Detect which cell encompasses the target text, then output its (x, y) center coordinate. 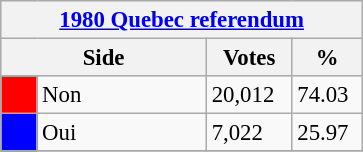
Votes (249, 58)
Non (122, 95)
7,022 (249, 133)
20,012 (249, 95)
Oui (122, 133)
% (328, 58)
74.03 (328, 95)
1980 Quebec referendum (182, 20)
25.97 (328, 133)
Side (104, 58)
